Detect which cell encompasses the target text, then output its [X, Y] center coordinate. 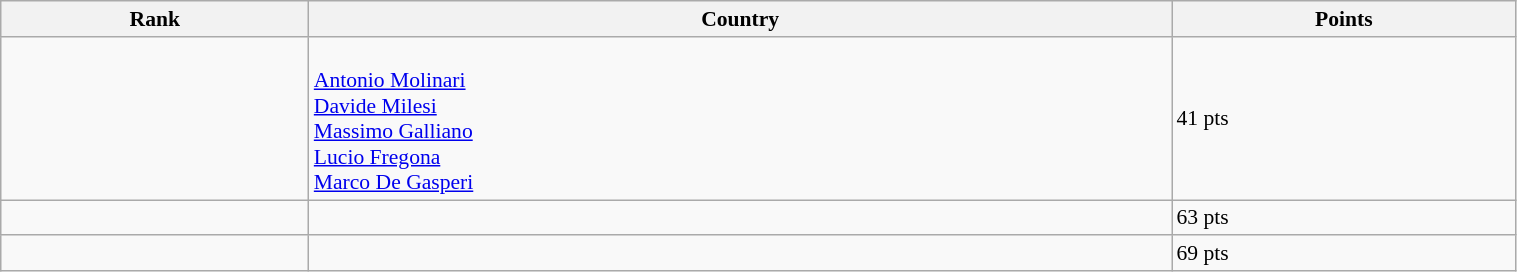
69 pts [1344, 254]
Antonio MolinariDavide MilesiMassimo GallianoLucio FregonaMarco De Gasperi [740, 118]
63 pts [1344, 218]
41 pts [1344, 118]
Country [740, 19]
Rank [155, 19]
Points [1344, 19]
